Detect which cell encompasses the target text, then output its (X, Y) center coordinate. 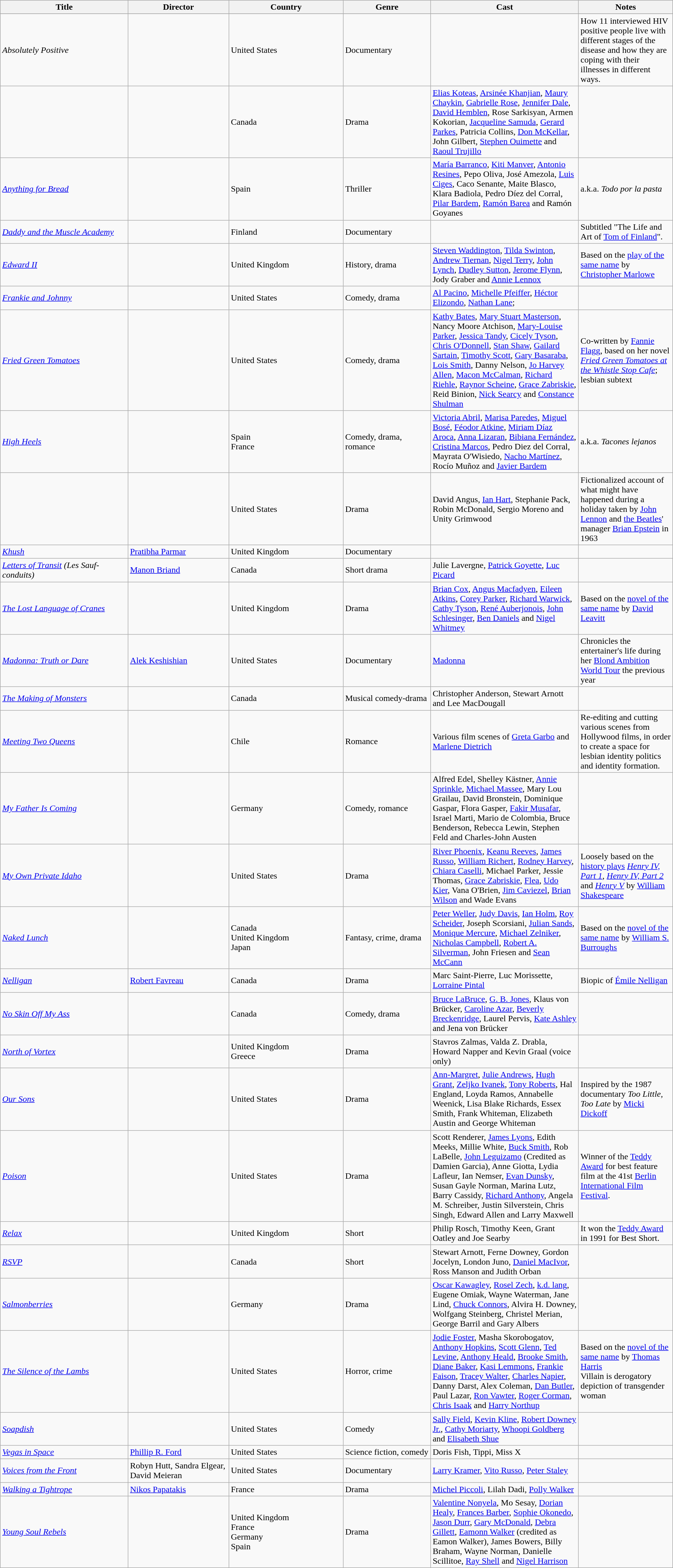
My Own Private Idaho (64, 876)
Subtitled "The Life and Art of Tom of Finland". (626, 231)
Nikos Papatakis (178, 1489)
Cast (505, 7)
Vegas in Space (64, 1452)
Voices from the Front (64, 1471)
Comedy, romance (387, 808)
a.k.a. Tacones lejanos (626, 441)
France (286, 1489)
Nelligan (64, 981)
Young Soul Rebels (64, 1532)
Khush (64, 551)
Fictionalized account of what might have happened during a holiday taken by John Lennon and the Beatles' manager Brian Epstein in 1963 (626, 509)
History, drama (387, 265)
My Father Is Coming (64, 808)
Philip Rosch, Timothy Keen, Grant Oatley and Joe Searby (505, 1233)
Based on the novel of the same name by William S. Burroughs (626, 937)
Salmonberries (64, 1304)
Daddy and the Muscle Academy (64, 231)
David Angus, Ian Hart, Stephanie Pack, Robin McDonald, Sergio Moreno and Unity Grimwood (505, 509)
Biopic of Émile Nelligan (626, 981)
The Lost Language of Cranes (64, 608)
Based on the play of the same name by Christopher Marlowe (626, 265)
Robyn Hutt, Sandra Elgear, David Meieran (178, 1471)
Horror, crime (387, 1371)
Soapdish (64, 1429)
Fried Green Tomatoes (64, 360)
Musical comedy-drama (387, 699)
Genre (387, 7)
High Heels (64, 441)
Madonna: Truth or Dare (64, 661)
Christopher Anderson, Stewart Arnott and Lee MacDougall (505, 699)
Manon Briand (178, 570)
Thriller (387, 189)
Chronicles the entertainer's life during her Blond Ambition World Tour the previous year (626, 661)
Romance (387, 741)
Sally Field, Kevin Kline, Robert Downey Jr., Cathy Moriarty, Whoopi Goldberg and Elisabeth Shue (505, 1429)
Meeting Two Queens (64, 741)
The Making of Monsters (64, 699)
It won the Teddy Award in 1991 for Best Short. (626, 1233)
Stavros Zalmas, Valda Z. Drabla, Howard Napper and Kevin Graal (voice only) (505, 1051)
The Silence of the Lambs (64, 1371)
Comedy (387, 1429)
Inspired by the 1987 documentary Too Little, Too Late by Micki Dickoff (626, 1099)
Doris Fish, Tippi, Miss X (505, 1452)
Letters of Transit (Les Sauf-conduits) (64, 570)
Alek Keshishian (178, 661)
Naked Lunch (64, 937)
Marc Saint-Pierre, Luc Morissette, Lorraine Pintal (505, 981)
Director (178, 7)
Short drama (387, 570)
Al Pacino, Michelle Pfeiffer, Héctor Elizondo, Nathan Lane; (505, 298)
Notes (626, 7)
Frankie and Johnny (64, 298)
No Skin Off My Ass (64, 1014)
Stewart Arnott, Ferne Downey, Gordon Jocelyn, London Juno, Daniel MacIvor, Ross Manson and Judith Orban (505, 1261)
Michel Piccoli, Lilah Dadi, Polly Walker (505, 1489)
Pratibha Parmar (178, 551)
Re-editing and cutting various scenes from Hollywood films, in order to create a space for lesbian identity politics and identity formation. (626, 741)
Larry Kramer, Vito Russo, Peter Staley (505, 1471)
Steven Waddington, Tilda Swinton, Andrew Tiernan, Nigel Terry, John Lynch, Dudley Sutton, Jerome Flynn, Jody Graber and Annie Lennox (505, 265)
Based on the novel of the same name by Thomas HarrisVillain is derogatory depiction of transgender woman (626, 1371)
Co-written by Fannie Flagg, based on her novel Fried Green Tomatoes at the Whistle Stop Cafe; lesbian subtext (626, 360)
Science fiction, comedy (387, 1452)
Our Sons (64, 1099)
Phillip R. Ford (178, 1452)
Comedy, drama, romance (387, 441)
Edward II (64, 265)
Walking a Tightrope (64, 1489)
Madonna (505, 661)
United KingdomGreece (286, 1051)
Spain (286, 189)
SpainFrance (286, 441)
United KingdomFranceGermanySpain (286, 1532)
How 11 interviewed HIV positive people live with different stages of the disease and how they are coping with their illnesses in different ways. (626, 50)
Absolutely Positive (64, 50)
Poison (64, 1176)
Relax (64, 1233)
Robert Favreau (178, 981)
CanadaUnited KingdomJapan (286, 937)
Title (64, 7)
Chile (286, 741)
RSVP (64, 1261)
Loosely based on the history plays Henry IV, Part 1, Henry IV, Part 2 and Henry V by William Shakespeare (626, 876)
Various film scenes of Greta Garbo and Marlene Dietrich (505, 741)
Winner of the Teddy Award for best feature film at the 41st Berlin International Film Festival. (626, 1176)
Country (286, 7)
North of Vortex (64, 1051)
Finland (286, 231)
Fantasy, crime, drama (387, 937)
Julie Lavergne, Patrick Goyette, Luc Picard (505, 570)
Anything for Bread (64, 189)
Bruce LaBruce, G. B. Jones, Klaus von Brücker, Caroline Azar, Beverly Breckenridge, Laurel Pervis, Kate Ashley and Jena von Brücker (505, 1014)
Based on the novel of the same name by David Leavitt (626, 608)
a.k.a. Todo por la pasta (626, 189)
